Output the (x, y) coordinate of the center of the cell containing the given text.  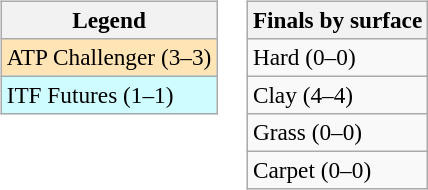
Finals by surface (337, 20)
Clay (4–4) (337, 95)
ATP Challenger (3–3) (108, 57)
Carpet (0–0) (337, 171)
ITF Futures (1–1) (108, 95)
Grass (0–0) (337, 133)
Hard (0–0) (337, 57)
Legend (108, 20)
